Locate the cell with the specified text and output its [x, y] center coordinate. 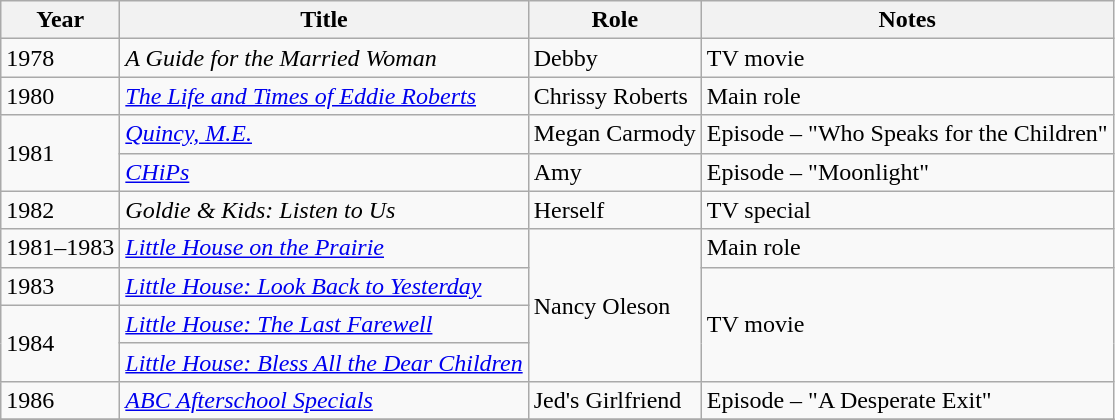
The Life and Times of Eddie Roberts [324, 96]
ABC Afterschool Specials [324, 400]
Chrissy Roberts [614, 96]
1981 [60, 153]
Year [60, 20]
CHiPs [324, 172]
Episode – "A Desperate Exit" [907, 400]
Little House on the Prairie [324, 248]
1986 [60, 400]
Debby [614, 58]
Little House: The Last Farewell [324, 324]
Title [324, 20]
A Guide for the Married Woman [324, 58]
Amy [614, 172]
Megan Carmody [614, 134]
1978 [60, 58]
Nancy Oleson [614, 305]
1982 [60, 210]
TV special [907, 210]
Quincy, M.E. [324, 134]
Goldie & Kids: Listen to Us [324, 210]
1981–1983 [60, 248]
Episode – "Who Speaks for the Children" [907, 134]
Jed's Girlfriend [614, 400]
1980 [60, 96]
Little House: Look Back to Yesterday [324, 286]
Role [614, 20]
Notes [907, 20]
Herself [614, 210]
Episode – "Moonlight" [907, 172]
1983 [60, 286]
1984 [60, 343]
Little House: Bless All the Dear Children [324, 362]
